Determine the (x, y) coordinate at the center of the cell enclosing the given text.  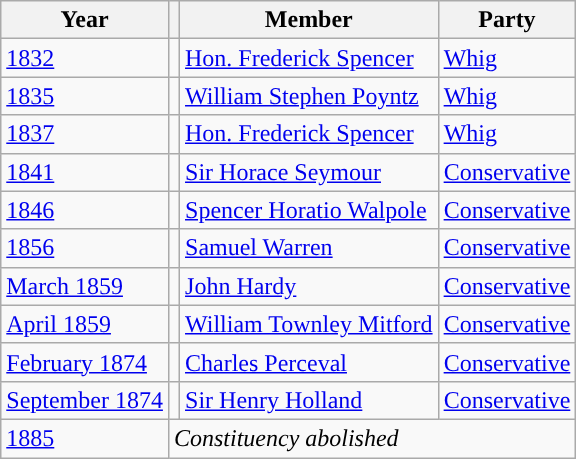
April 1859 (85, 324)
William Townley Mitford (310, 324)
September 1874 (85, 400)
Spencer Horatio Walpole (310, 210)
Year (85, 20)
March 1859 (85, 286)
1885 (85, 438)
John Hardy (310, 286)
Sir Henry Holland (310, 400)
Samuel Warren (310, 248)
1837 (85, 134)
Constituency abolished (372, 438)
February 1874 (85, 362)
Party (507, 20)
1846 (85, 210)
Charles Perceval (310, 362)
1841 (85, 172)
1832 (85, 58)
Member (310, 20)
Sir Horace Seymour (310, 172)
William Stephen Poyntz (310, 96)
1856 (85, 248)
1835 (85, 96)
